From the cell containing the given text, extract its center point as (x, y) coordinate. 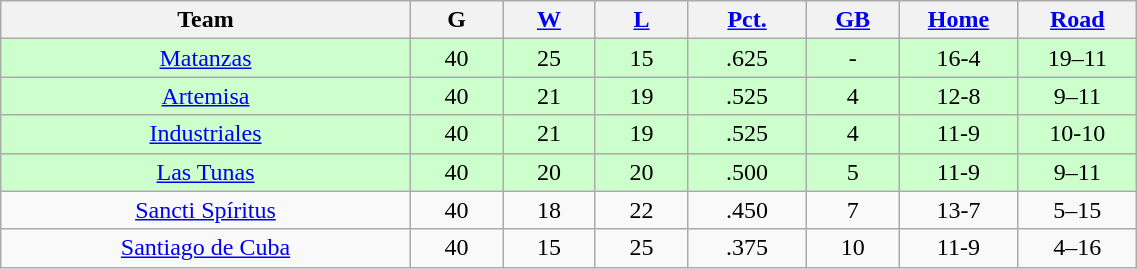
.375 (748, 248)
Las Tunas (206, 172)
7 (853, 210)
.625 (748, 58)
12-8 (958, 96)
5 (853, 172)
Santiago de Cuba (206, 248)
L (641, 20)
Industriales (206, 134)
Home (958, 20)
10-10 (1078, 134)
Road (1078, 20)
Artemisa (206, 96)
5–15 (1078, 210)
Matanzas (206, 58)
GB (853, 20)
16-4 (958, 58)
Sancti Spíritus (206, 210)
18 (549, 210)
13-7 (958, 210)
G (456, 20)
W (549, 20)
4–16 (1078, 248)
.500 (748, 172)
.450 (748, 210)
Pct. (748, 20)
- (853, 58)
10 (853, 248)
19–11 (1078, 58)
Team (206, 20)
22 (641, 210)
